Detect which cell encompasses the target text, then output its [X, Y] center coordinate. 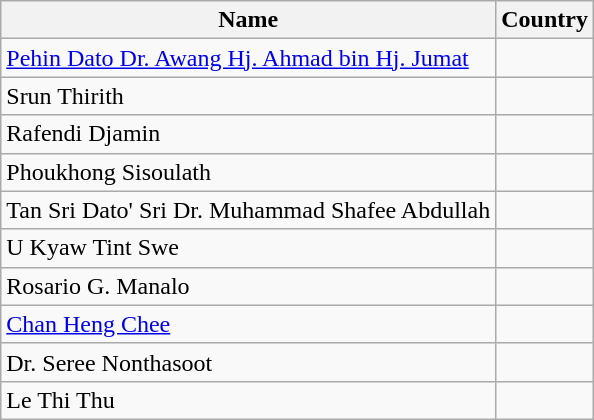
Chan Heng Chee [248, 324]
Tan Sri Dato' Sri Dr. Muhammad Shafee Abdullah [248, 210]
Name [248, 20]
Le Thi Thu [248, 400]
Phoukhong Sisoulath [248, 172]
Country [545, 20]
Rafendi Djamin [248, 134]
Rosario G. Manalo [248, 286]
Srun Thirith [248, 96]
U Kyaw Tint Swe [248, 248]
Pehin Dato Dr. Awang Hj. Ahmad bin Hj. Jumat [248, 58]
Dr. Seree Nonthasoot [248, 362]
